Search for the cell housing the specified text and yield its [X, Y] center coordinate. 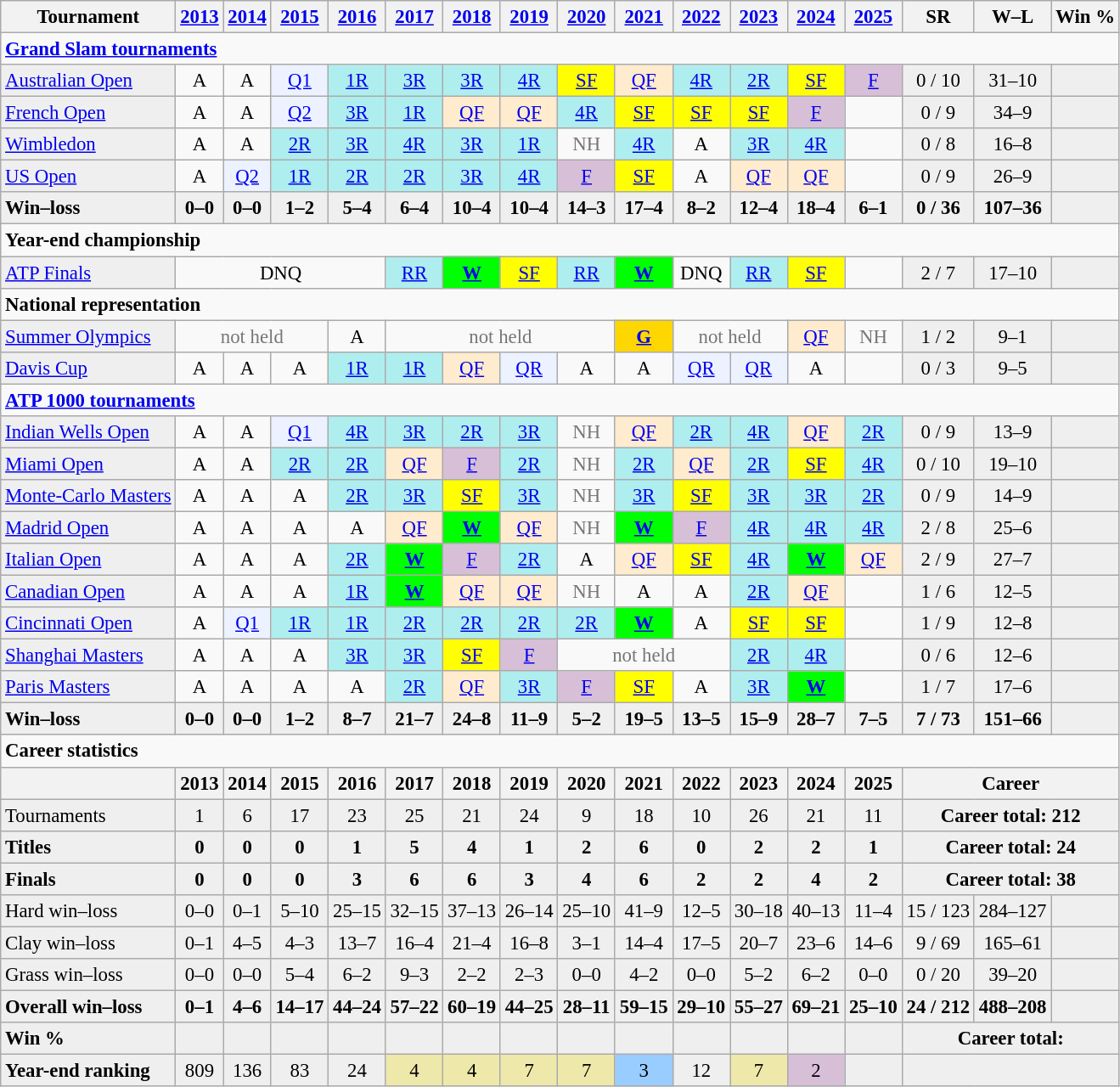
Shanghai Masters [88, 656]
30–18 [759, 911]
18–4 [816, 208]
57–22 [414, 1006]
60–19 [472, 1006]
23–6 [816, 943]
Davis Cup [88, 368]
8–2 [701, 208]
284–127 [1012, 911]
SR [937, 17]
Career [1010, 783]
488–208 [1012, 1006]
ATP 1000 tournaments [560, 400]
151–66 [1012, 719]
Career total: 38 [1010, 879]
12 [701, 1071]
26 [759, 815]
0 / 6 [937, 656]
Tournaments [88, 815]
17 [300, 815]
9 [587, 815]
83 [300, 1071]
19–10 [1012, 464]
29–10 [701, 1006]
Miami Open [88, 464]
11–4 [874, 911]
21–4 [472, 943]
French Open [88, 113]
10 [701, 815]
4–2 [644, 975]
17–6 [1012, 687]
Year-end ranking [88, 1071]
28–7 [816, 719]
28–11 [587, 1006]
Summer Olympics [88, 336]
40–13 [816, 911]
3–1 [587, 943]
G [644, 336]
39–20 [1012, 975]
26–14 [529, 911]
19–5 [644, 719]
17–4 [644, 208]
12–4 [759, 208]
2 / 9 [937, 560]
55–27 [759, 1006]
Indian Wells Open [88, 432]
Titles [88, 847]
2–2 [472, 975]
Australian Open [88, 81]
0 / 36 [937, 208]
20–7 [759, 943]
7 / 73 [937, 719]
34–9 [1012, 113]
9 / 69 [937, 943]
13–7 [357, 943]
2–3 [529, 975]
11 [874, 815]
ATP Finals [88, 273]
Italian Open [88, 560]
Canadian Open [88, 592]
4–5 [247, 943]
23 [357, 815]
2 / 8 [937, 527]
9–1 [1012, 336]
59–15 [644, 1006]
6–4 [414, 208]
12–6 [1012, 656]
14–4 [644, 943]
9–5 [1012, 368]
7–5 [874, 719]
Clay win–loss [88, 943]
165–61 [1012, 943]
13–5 [701, 719]
25–6 [1012, 527]
809 [200, 1071]
0 / 3 [937, 368]
136 [247, 1071]
1 / 7 [937, 687]
0 / 20 [937, 975]
24 / 212 [937, 1006]
1 / 6 [937, 592]
24–8 [472, 719]
27–7 [1012, 560]
17–5 [701, 943]
44–24 [357, 1006]
25 [414, 815]
Career statistics [560, 752]
Career total: [1010, 1039]
Monte-Carlo Masters [88, 496]
13–9 [1012, 432]
W–L [1012, 17]
US Open [88, 177]
Paris Masters [88, 687]
69–21 [816, 1006]
Grand Slam tournaments [560, 49]
14–9 [1012, 496]
1 / 2 [937, 336]
Tournament [88, 17]
41–9 [644, 911]
0 / 8 [937, 144]
Career total: 212 [1010, 815]
Year-end championship [560, 240]
15–9 [759, 719]
15 / 123 [937, 911]
Cincinnati Open [88, 623]
31–10 [1012, 81]
Finals [88, 879]
National representation [560, 304]
18 [644, 815]
14–17 [300, 1006]
107–36 [1012, 208]
Overall win–loss [88, 1006]
44–25 [529, 1006]
21–7 [414, 719]
8–7 [357, 719]
5 [414, 847]
1 / 9 [937, 623]
12–8 [1012, 623]
6–1 [874, 208]
11–9 [529, 719]
26–9 [1012, 177]
37–13 [472, 911]
17–10 [1012, 273]
25–15 [357, 911]
Madrid Open [88, 527]
Hard win–loss [88, 911]
16–4 [414, 943]
Wimbledon [88, 144]
2 / 7 [937, 273]
32–15 [414, 911]
5–10 [300, 911]
4–6 [247, 1006]
9–3 [414, 975]
Grass win–loss [88, 975]
14–3 [587, 208]
Career total: 24 [1010, 847]
14–6 [874, 943]
4–3 [300, 943]
